Return the [X, Y] coordinate for the center point of the cell that contains the specified text.  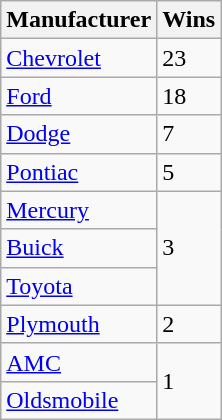
5 [189, 172]
Dodge [79, 134]
Toyota [79, 286]
Wins [189, 20]
7 [189, 134]
Manufacturer [79, 20]
Buick [79, 248]
23 [189, 58]
Oldsmobile [79, 400]
Chevrolet [79, 58]
Pontiac [79, 172]
2 [189, 324]
AMC [79, 362]
Plymouth [79, 324]
Mercury [79, 210]
Ford [79, 96]
1 [189, 381]
18 [189, 96]
3 [189, 248]
